Capture the cell that displays the provided text and extract its (x, y) central coordinate. 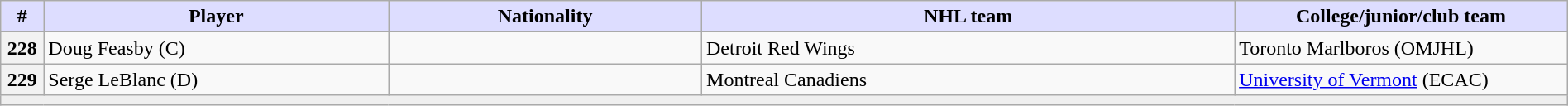
College/junior/club team (1401, 17)
Nationality (546, 17)
229 (22, 79)
University of Vermont (ECAC) (1401, 79)
Serge LeBlanc (D) (217, 79)
Toronto Marlboros (OMJHL) (1401, 48)
Player (217, 17)
Doug Feasby (C) (217, 48)
NHL team (968, 17)
228 (22, 48)
Detroit Red Wings (968, 48)
Montreal Canadiens (968, 79)
# (22, 17)
